Search for the cell housing the specified text and yield its [X, Y] center coordinate. 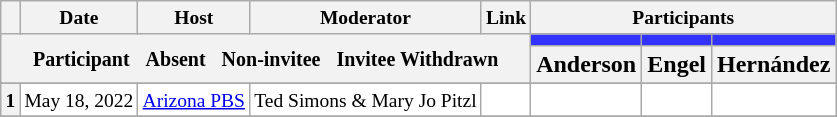
Anderson [586, 64]
Date [79, 18]
Participants [684, 18]
Moderator [366, 18]
Engel [677, 64]
Hernández [773, 64]
1 [10, 100]
Host [194, 18]
Ted Simons & Mary Jo Pitzl [366, 100]
May 18, 2022 [79, 100]
Arizona PBS [194, 100]
Participant Absent Non-invitee Invitee Withdrawn [266, 58]
Link [506, 18]
